Output the (x, y) coordinate of the center of the cell containing the given text.  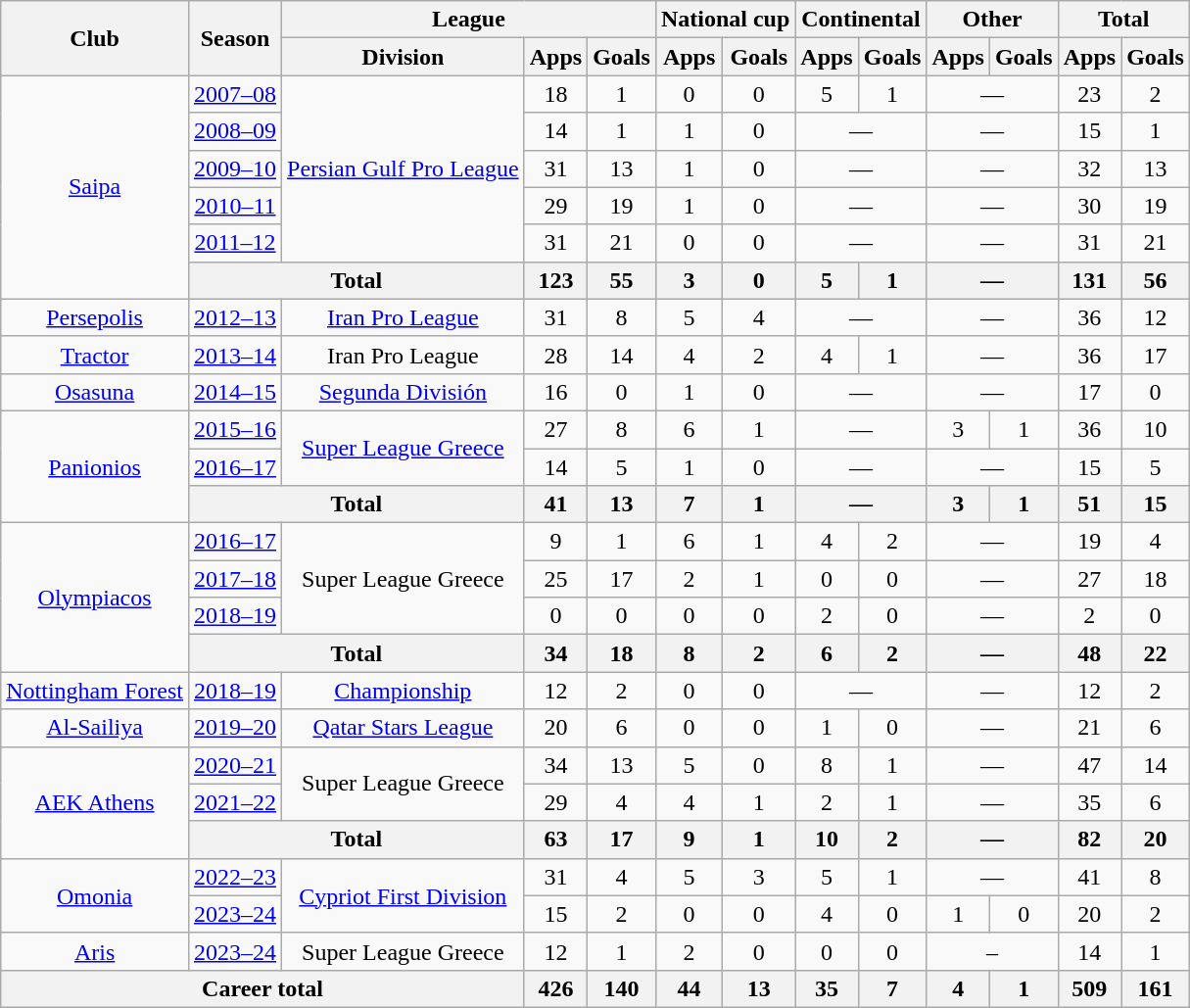
51 (1089, 504)
AEK Athens (95, 802)
– (992, 951)
25 (555, 579)
2008–09 (235, 131)
Persepolis (95, 317)
National cup (725, 20)
Season (235, 38)
Nottingham Forest (95, 691)
2010–11 (235, 206)
55 (622, 280)
23 (1089, 94)
2020–21 (235, 765)
56 (1156, 280)
Segunda División (404, 392)
2011–12 (235, 243)
2012–13 (235, 317)
Saipa (95, 187)
161 (1156, 988)
48 (1089, 653)
Persian Gulf Pro League (404, 168)
2015–16 (235, 429)
Aris (95, 951)
63 (555, 840)
2014–15 (235, 392)
Career total (262, 988)
30 (1089, 206)
2021–22 (235, 802)
Osasuna (95, 392)
Al-Sailiya (95, 728)
Qatar Stars League (404, 728)
Continental (861, 20)
44 (689, 988)
47 (1089, 765)
Cypriot First Division (404, 895)
Club (95, 38)
2013–14 (235, 355)
2022–23 (235, 877)
Omonia (95, 895)
Championship (404, 691)
82 (1089, 840)
2019–20 (235, 728)
Tractor (95, 355)
Olympiacos (95, 598)
131 (1089, 280)
123 (555, 280)
Panionios (95, 466)
2009–10 (235, 168)
32 (1089, 168)
Other (992, 20)
2017–18 (235, 579)
22 (1156, 653)
16 (555, 392)
2007–08 (235, 94)
28 (555, 355)
426 (555, 988)
Division (404, 57)
League (469, 20)
140 (622, 988)
509 (1089, 988)
